Detect which cell encompasses the target text, then output its (x, y) center coordinate. 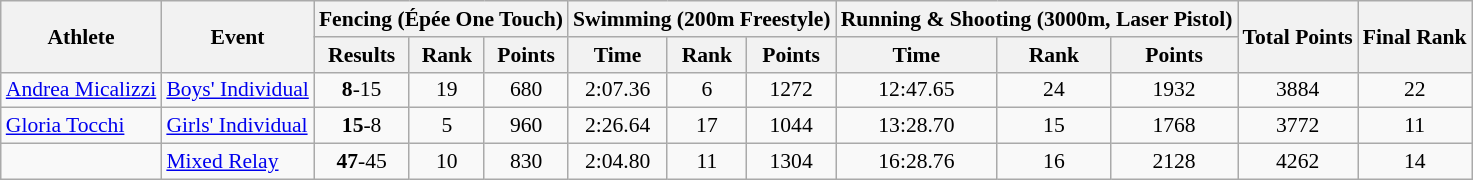
830 (526, 162)
4262 (1298, 162)
Mixed Relay (238, 162)
Final Rank (1415, 36)
16:28.76 (917, 162)
Andrea Micalizzi (82, 90)
1768 (1174, 126)
2:26.64 (618, 126)
13:28.70 (917, 126)
2128 (1174, 162)
3772 (1298, 126)
Running & Shooting (3000m, Laser Pistol) (1037, 19)
1044 (792, 126)
1932 (1174, 90)
Results (362, 55)
Athlete (82, 36)
Event (238, 36)
19 (446, 90)
5 (446, 126)
Swimming (200m Freestyle) (702, 19)
14 (1415, 162)
2:04.80 (618, 162)
47-45 (362, 162)
12:47.65 (917, 90)
22 (1415, 90)
680 (526, 90)
1272 (792, 90)
Gloria Tocchi (82, 126)
24 (1054, 90)
6 (706, 90)
960 (526, 126)
10 (446, 162)
Fencing (Épée One Touch) (441, 19)
17 (706, 126)
15-8 (362, 126)
15 (1054, 126)
2:07.36 (618, 90)
8-15 (362, 90)
Girls' Individual (238, 126)
Boys' Individual (238, 90)
3884 (1298, 90)
16 (1054, 162)
Total Points (1298, 36)
1304 (792, 162)
